Pinpoint the cell where the given text exists, returning its (x, y) midpoint coordinate. 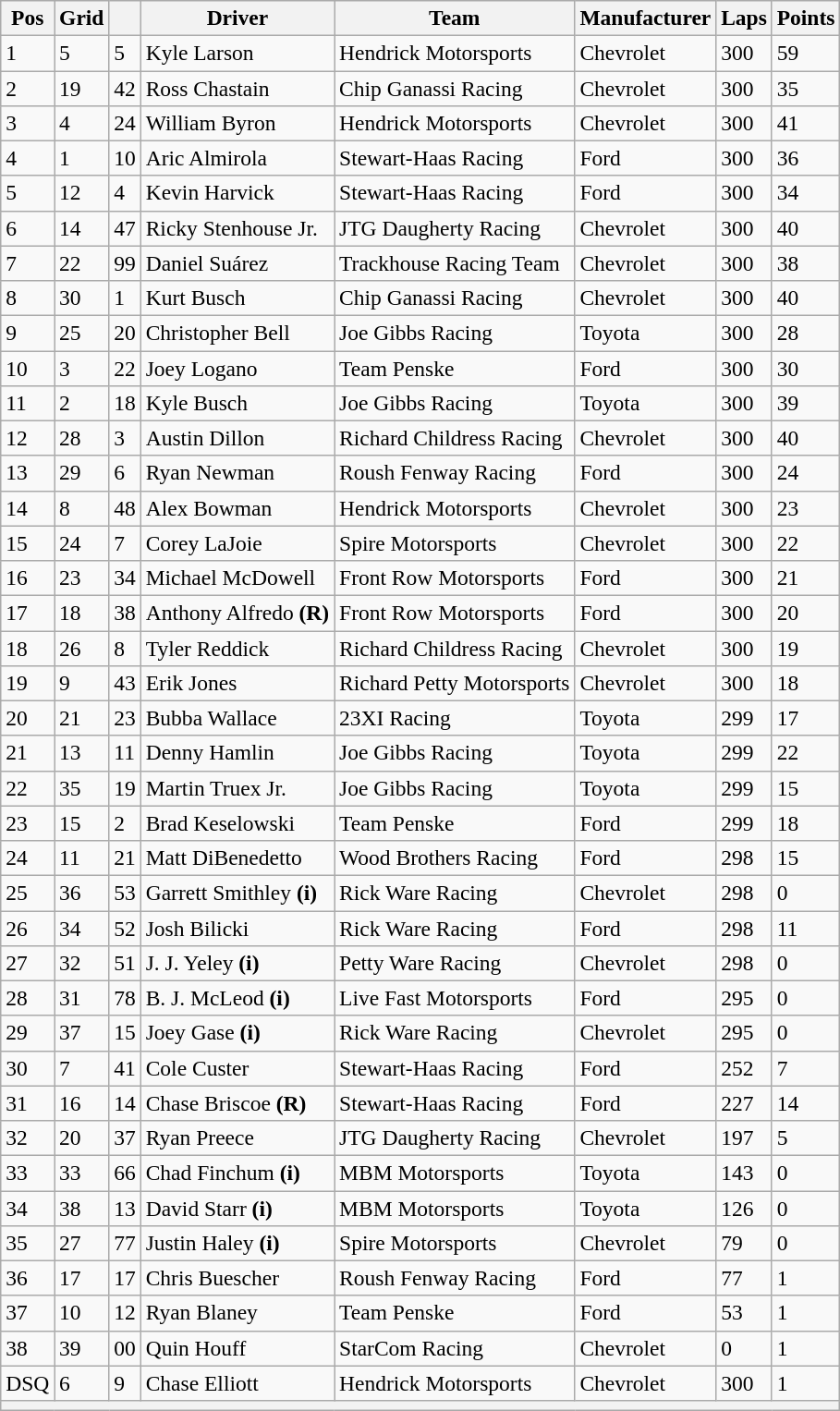
Chase Elliott (237, 1383)
48 (125, 508)
252 (745, 1068)
Daniel Suárez (237, 263)
Live Fast Motorsports (455, 998)
51 (125, 963)
Points (806, 18)
42 (125, 88)
Corey LaJoie (237, 543)
Chris Buescher (237, 1278)
Laps (745, 18)
Martin Truex Jr. (237, 788)
Ryan Newman (237, 473)
Kyle Larson (237, 53)
Kyle Busch (237, 403)
Ryan Preece (237, 1137)
Richard Petty Motorsports (455, 683)
79 (745, 1243)
143 (745, 1173)
Ross Chastain (237, 88)
StarCom Racing (455, 1348)
Pos (28, 18)
59 (806, 53)
Grid (81, 18)
Kevin Harvick (237, 193)
52 (125, 928)
Justin Haley (i) (237, 1243)
78 (125, 998)
Anthony Alfredo (R) (237, 613)
Josh Bilicki (237, 928)
00 (125, 1348)
43 (125, 683)
Ricky Stenhouse Jr. (237, 228)
Joey Logano (237, 368)
Trackhouse Racing Team (455, 263)
Petty Ware Racing (455, 963)
B. J. McLeod (i) (237, 998)
Matt DiBenedetto (237, 858)
66 (125, 1173)
227 (745, 1103)
197 (745, 1137)
DSQ (28, 1383)
William Byron (237, 123)
Chad Finchum (i) (237, 1173)
David Starr (i) (237, 1208)
Ryan Blaney (237, 1313)
Wood Brothers Racing (455, 858)
47 (125, 228)
Erik Jones (237, 683)
Joey Gase (i) (237, 1033)
Brad Keselowski (237, 823)
Chase Briscoe (R) (237, 1103)
Driver (237, 18)
Garrett Smithley (i) (237, 893)
Austin Dillon (237, 438)
Alex Bowman (237, 508)
126 (745, 1208)
Christopher Bell (237, 333)
Quin Houff (237, 1348)
J. J. Yeley (i) (237, 963)
Kurt Busch (237, 298)
Team (455, 18)
Denny Hamlin (237, 753)
Manufacturer (645, 18)
23XI Racing (455, 718)
Bubba Wallace (237, 718)
Tyler Reddick (237, 648)
Cole Custer (237, 1068)
Aric Almirola (237, 158)
99 (125, 263)
Michael McDowell (237, 578)
